Scan for the cell matching the given text and deliver its (X, Y) coordinate at center. 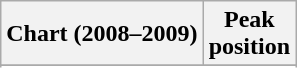
Peakposition (249, 34)
Chart (2008–2009) (102, 34)
